Locate the cell with the specified text and output its [x, y] center coordinate. 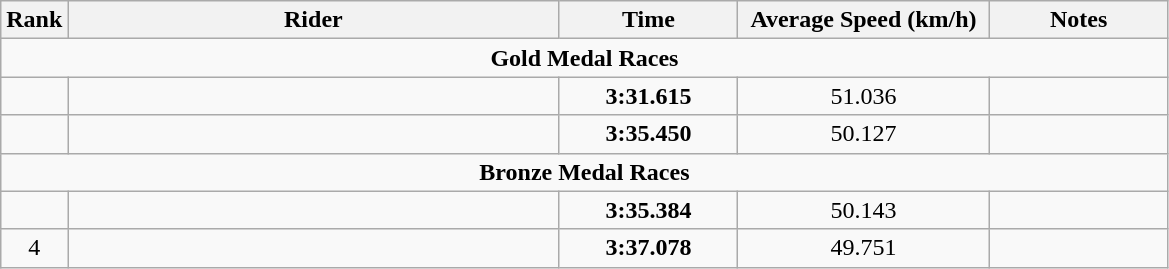
50.143 [864, 210]
Gold Medal Races [584, 58]
3:37.078 [648, 248]
Time [648, 20]
51.036 [864, 96]
3:35.450 [648, 134]
3:35.384 [648, 210]
Rank [34, 20]
49.751 [864, 248]
4 [34, 248]
50.127 [864, 134]
3:31.615 [648, 96]
Notes [1078, 20]
Bronze Medal Races [584, 172]
Rider [314, 20]
Average Speed (km/h) [864, 20]
